Detect which cell encompasses the target text, then output its [X, Y] center coordinate. 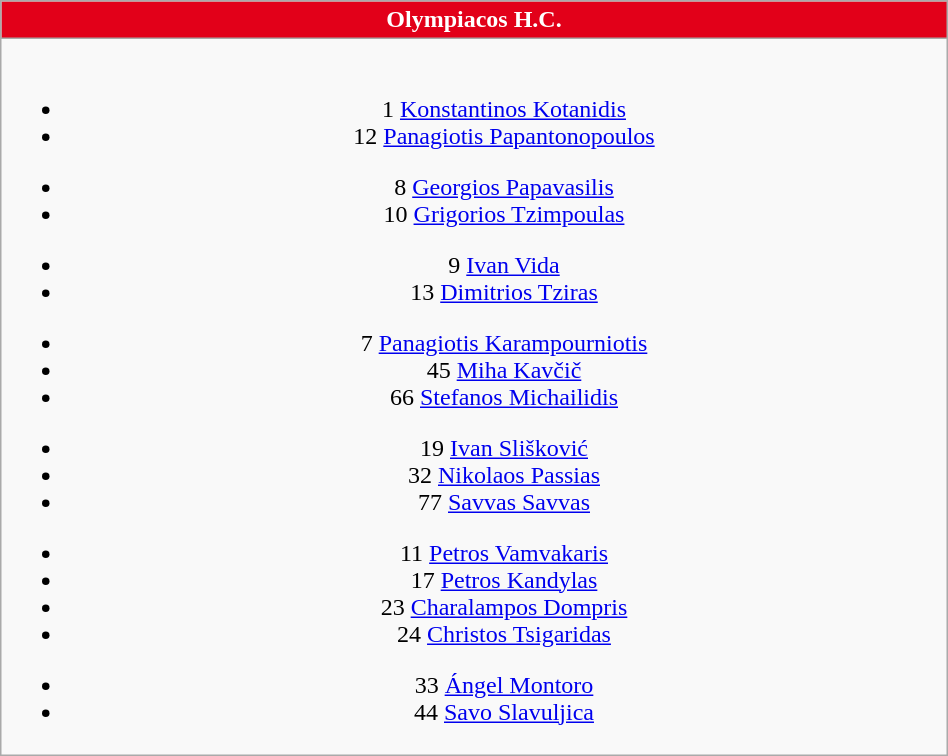
Olympiacos H.C. [474, 20]
